Return the (x, y) coordinate for the center point of the cell that contains the specified text.  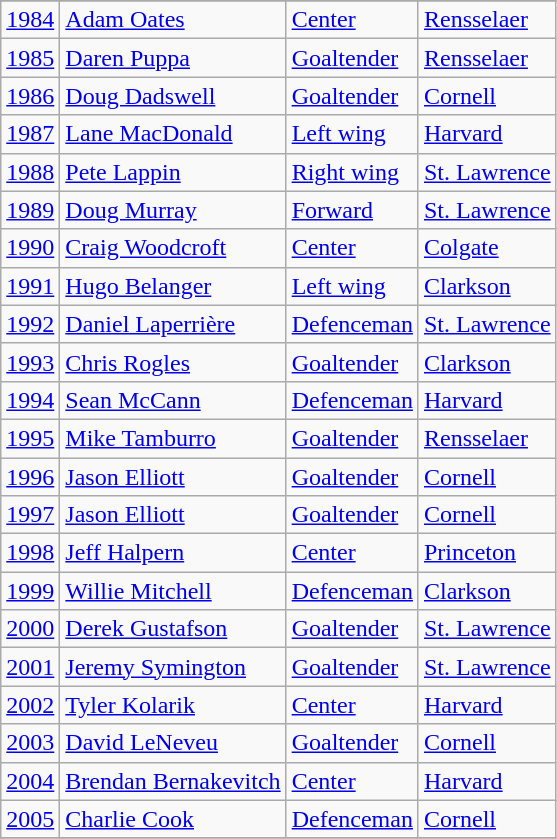
Pete Lappin (173, 172)
1994 (30, 400)
2001 (30, 667)
Forward (352, 210)
Chris Rogles (173, 362)
1987 (30, 134)
1997 (30, 515)
Willie Mitchell (173, 591)
Tyler Kolarik (173, 705)
2005 (30, 819)
2000 (30, 629)
Sean McCann (173, 400)
Mike Tamburro (173, 438)
2002 (30, 705)
Daniel Laperrière (173, 324)
Charlie Cook (173, 819)
Right wing (352, 172)
Craig Woodcroft (173, 248)
Derek Gustafson (173, 629)
1993 (30, 362)
1984 (30, 20)
Doug Murray (173, 210)
Brendan Bernakevitch (173, 781)
Jeff Halpern (173, 553)
Princeton (487, 553)
1986 (30, 96)
1992 (30, 324)
Lane MacDonald (173, 134)
Colgate (487, 248)
Daren Puppa (173, 58)
1988 (30, 172)
1989 (30, 210)
2003 (30, 743)
1996 (30, 477)
1995 (30, 438)
Hugo Belanger (173, 286)
1991 (30, 286)
David LeNeveu (173, 743)
2004 (30, 781)
1998 (30, 553)
1990 (30, 248)
Doug Dadswell (173, 96)
Adam Oates (173, 20)
Jeremy Symington (173, 667)
1999 (30, 591)
1985 (30, 58)
